Scan for the cell matching the given text and deliver its (X, Y) coordinate at center. 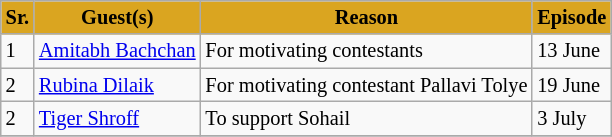
1 (18, 51)
13 June (572, 51)
To support Sohail (367, 118)
For motivating contestants (367, 51)
3 July (572, 118)
For motivating contestant Pallavi Tolye (367, 85)
19 June (572, 85)
Sr. (18, 17)
Reason (367, 17)
Amitabh Bachchan (117, 51)
Episode (572, 17)
Rubina Dilaik (117, 85)
Tiger Shroff (117, 118)
Guest(s) (117, 17)
